Scan for the cell matching the given text and deliver its (X, Y) coordinate at center. 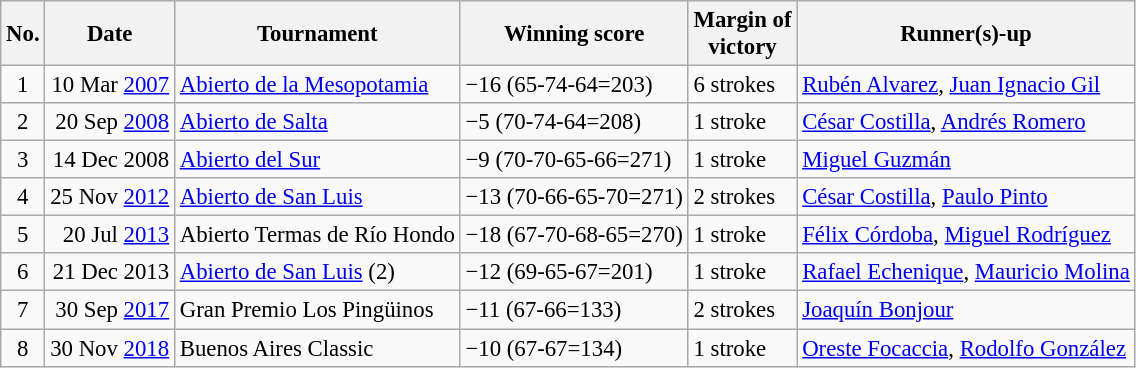
Abierto de Salta (317, 122)
César Costilla, Andrés Romero (966, 122)
−18 (67-70-68-65=270) (574, 235)
30 Sep 2017 (110, 310)
−5 (70-74-64=208) (574, 122)
Buenos Aires Classic (317, 348)
30 Nov 2018 (110, 348)
3 (23, 160)
Abierto de la Mesopotamia (317, 85)
Joaquín Bonjour (966, 310)
Abierto del Sur (317, 160)
21 Dec 2013 (110, 273)
Oreste Focaccia, Rodolfo González (966, 348)
Abierto de San Luis (317, 197)
20 Jul 2013 (110, 235)
Rubén Alvarez, Juan Ignacio Gil (966, 85)
−13 (70-66-65-70=271) (574, 197)
Tournament (317, 34)
14 Dec 2008 (110, 160)
Runner(s)-up (966, 34)
1 (23, 85)
−9 (70-70-65-66=271) (574, 160)
6 (23, 273)
Gran Premio Los Pingüinos (317, 310)
6 strokes (742, 85)
8 (23, 348)
No. (23, 34)
2 (23, 122)
−11 (67-66=133) (574, 310)
Félix Córdoba, Miguel Rodríguez (966, 235)
Winning score (574, 34)
Rafael Echenique, Mauricio Molina (966, 273)
Date (110, 34)
25 Nov 2012 (110, 197)
5 (23, 235)
César Costilla, Paulo Pinto (966, 197)
20 Sep 2008 (110, 122)
7 (23, 310)
Abierto de San Luis (2) (317, 273)
Miguel Guzmán (966, 160)
4 (23, 197)
−10 (67-67=134) (574, 348)
−16 (65-74-64=203) (574, 85)
10 Mar 2007 (110, 85)
Abierto Termas de Río Hondo (317, 235)
−12 (69-65-67=201) (574, 273)
Margin ofvictory (742, 34)
